Identify which cell holds the provided text, then report its (X, Y) central coordinate. 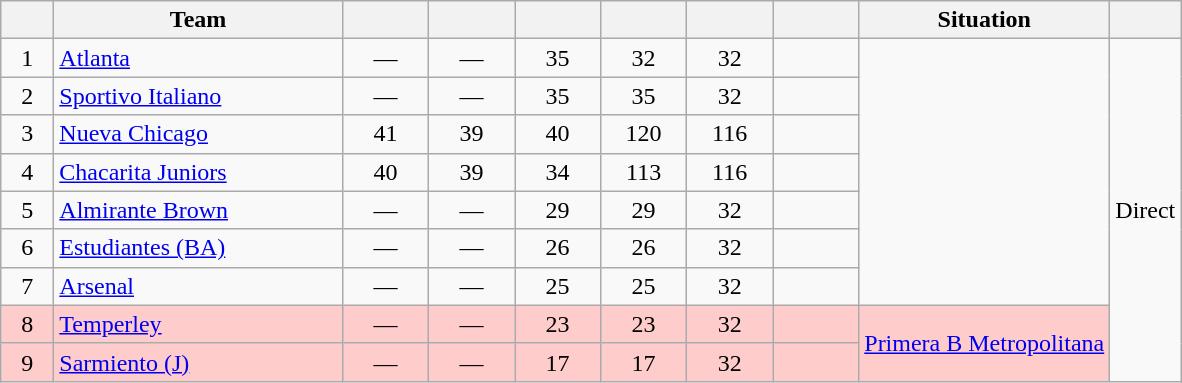
Sportivo Italiano (198, 96)
Almirante Brown (198, 210)
6 (28, 248)
Sarmiento (J) (198, 362)
Direct (1146, 210)
34 (557, 172)
3 (28, 134)
4 (28, 172)
120 (644, 134)
7 (28, 286)
9 (28, 362)
2 (28, 96)
8 (28, 324)
Team (198, 20)
Primera B Metropolitana (984, 343)
Arsenal (198, 286)
41 (385, 134)
113 (644, 172)
Chacarita Juniors (198, 172)
Estudiantes (BA) (198, 248)
Temperley (198, 324)
Situation (984, 20)
1 (28, 58)
Nueva Chicago (198, 134)
Atlanta (198, 58)
5 (28, 210)
